Detect which cell encompasses the target text, then output its (X, Y) center coordinate. 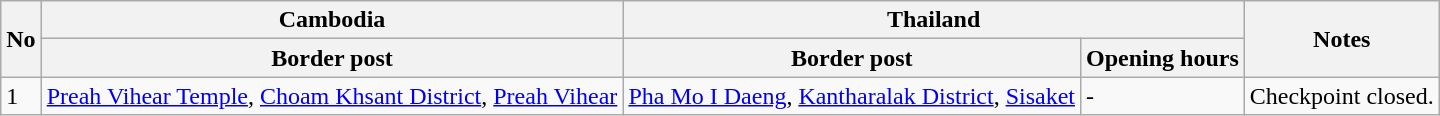
Checkpoint closed. (1342, 96)
- (1162, 96)
Cambodia (332, 20)
Preah Vihear Temple, Choam Khsant District, Preah Vihear (332, 96)
Thailand (934, 20)
Notes (1342, 39)
Opening hours (1162, 58)
Pha Mo I Daeng, Kantharalak District, Sisaket (852, 96)
1 (21, 96)
No (21, 39)
